From the cell containing the given text, extract its center point as (X, Y) coordinate. 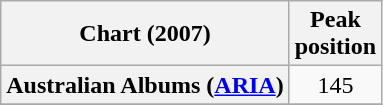
Australian Albums (ARIA) (145, 85)
145 (335, 85)
Peakposition (335, 34)
Chart (2007) (145, 34)
